Scan for the cell matching the given text and deliver its (x, y) coordinate at center. 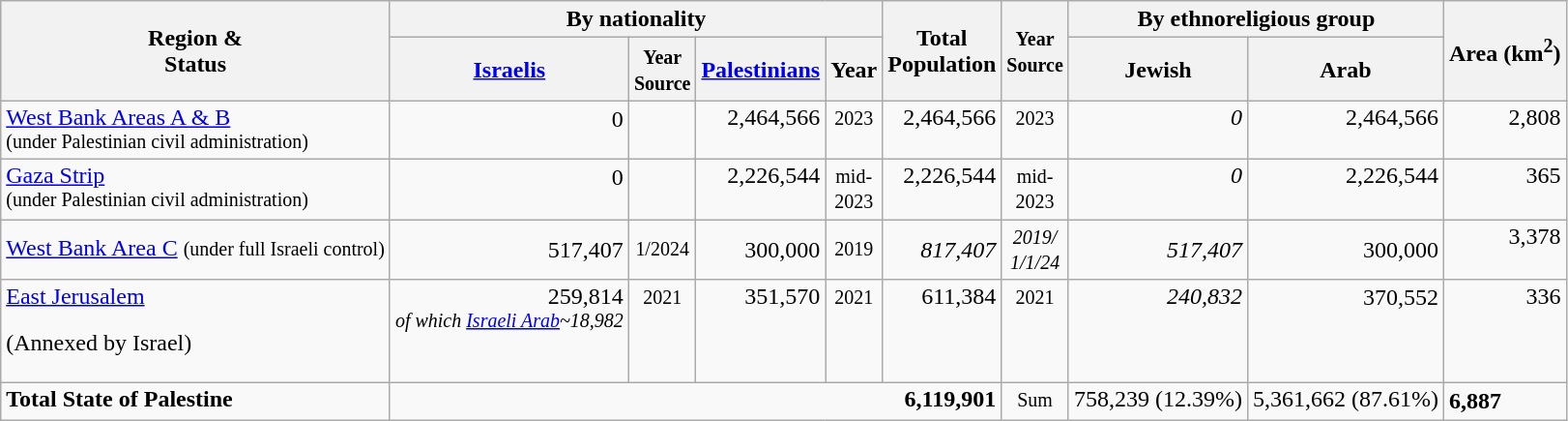
West Bank Area C (under full Israeli control) (195, 249)
Year (855, 70)
240,832 (1158, 331)
2,808 (1504, 130)
817,407 (942, 249)
By nationality (636, 19)
6,119,901 (695, 402)
Gaza Strip(under Palestinian civil administration) (195, 189)
Area (km2) (1504, 50)
Arab (1346, 70)
5,361,662 (87.61%) (1346, 402)
758,239 (12.39%) (1158, 402)
Sum (1035, 402)
611,384 (942, 331)
370,552 (1346, 331)
259,814of which Israeli Arab~18,982 (508, 331)
6,887 (1504, 402)
Region &Status (195, 50)
Israelis (508, 70)
1/2024 (662, 249)
Palestinians (761, 70)
2019/1/1/24 (1035, 249)
By ethnoreligious group (1256, 19)
365 (1504, 189)
351,570 (761, 331)
2019 (855, 249)
East Jerusalem(Annexed by Israel) (195, 331)
Total State of Palestine (195, 402)
Jewish (1158, 70)
3,378 (1504, 249)
West Bank Areas A & B(under Palestinian civil administration) (195, 130)
TotalPopulation (942, 50)
336 (1504, 331)
